Detect which cell encompasses the target text, then output its [x, y] center coordinate. 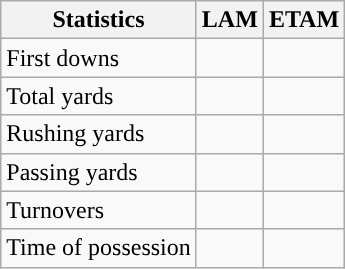
Rushing yards [99, 134]
Statistics [99, 20]
ETAM [304, 20]
First downs [99, 58]
Turnovers [99, 210]
Passing yards [99, 172]
Total yards [99, 96]
Time of possession [99, 248]
LAM [230, 20]
